Find where the given text appears and provide that cell's center as [X, Y] coordinate. 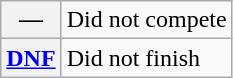
— [31, 20]
Did not compete [146, 20]
Did not finish [146, 58]
DNF [31, 58]
